Find where the given text appears and provide that cell's center as [x, y] coordinate. 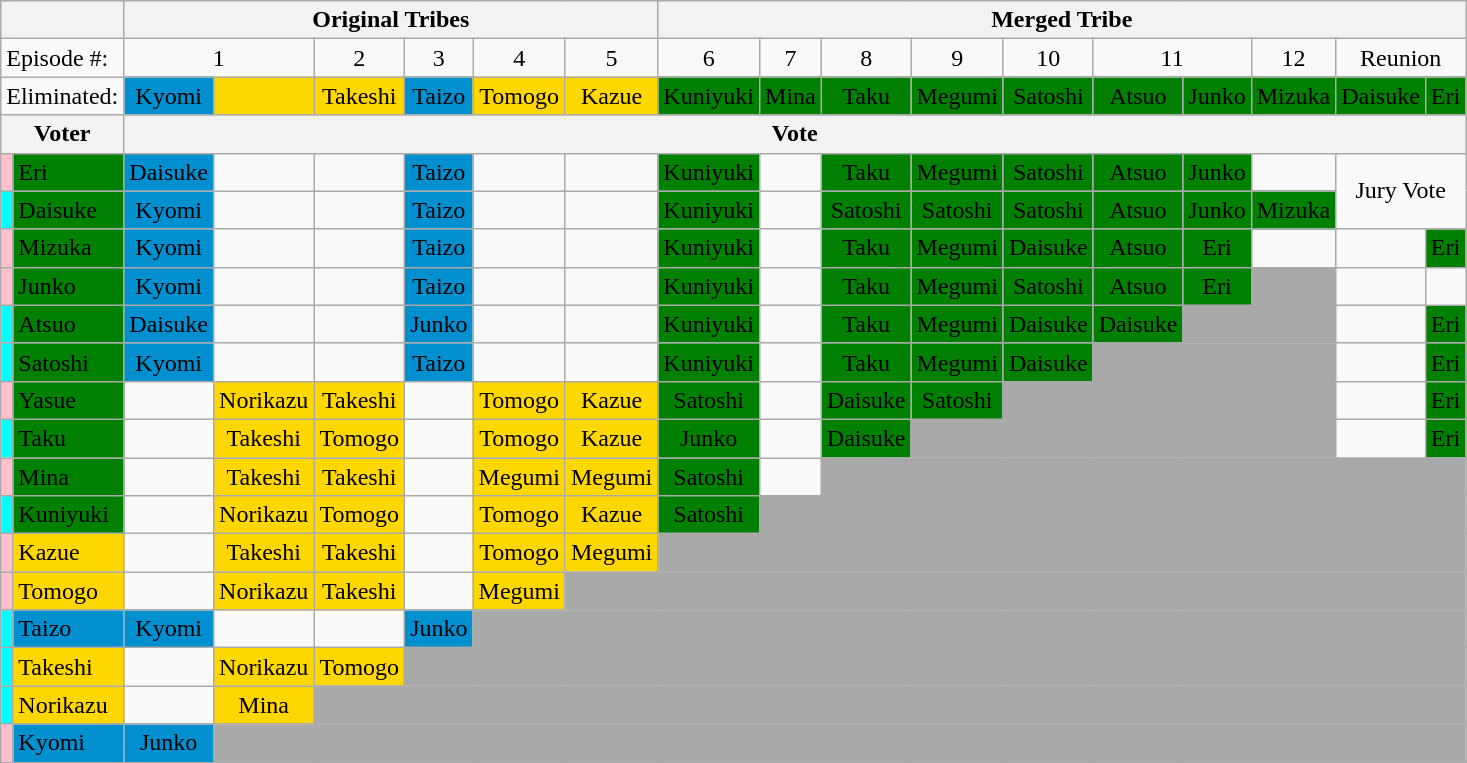
12 [1293, 58]
Merged Tribe [1062, 20]
5 [611, 58]
8 [866, 58]
Reunion [1401, 58]
Vote [795, 134]
6 [709, 58]
4 [519, 58]
7 [791, 58]
11 [1172, 58]
Yasue [68, 400]
Eliminated: [62, 96]
9 [957, 58]
2 [360, 58]
Voter [62, 134]
3 [439, 58]
Original Tribes [391, 20]
Episode #: [62, 58]
Jury Vote [1401, 191]
10 [1048, 58]
1 [219, 58]
